Output the [X, Y] coordinate of the center of the cell containing the given text.  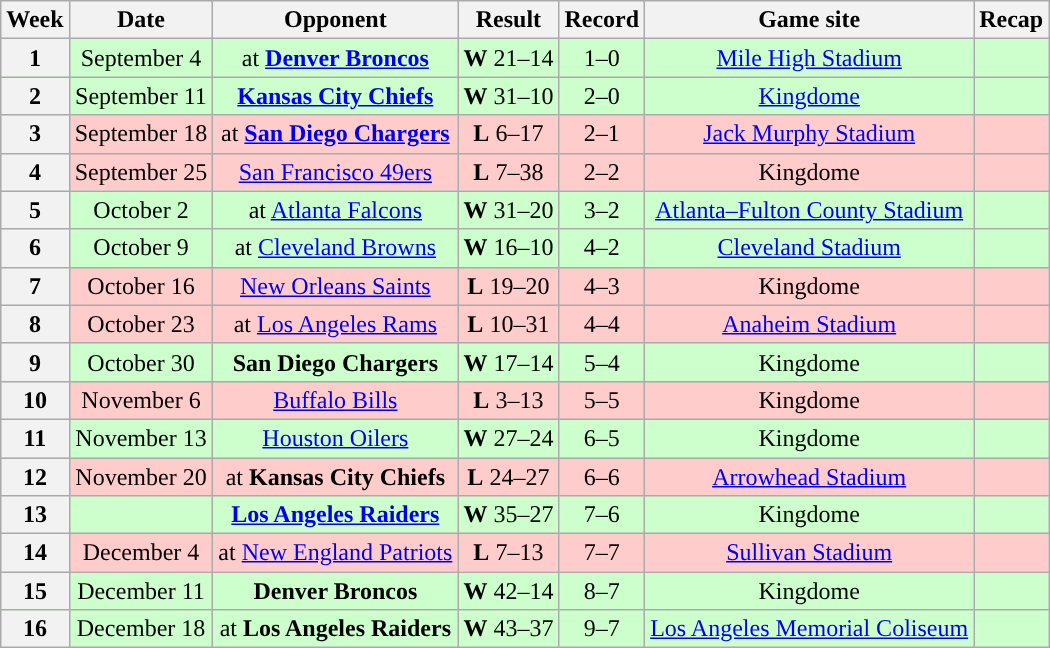
Mile High Stadium [810, 58]
L 7–38 [508, 172]
L 19–20 [508, 286]
7–6 [602, 515]
W 43–37 [508, 629]
7 [35, 286]
W 31–20 [508, 210]
9 [35, 362]
L 3–13 [508, 400]
Anaheim Stadium [810, 324]
at Denver Broncos [336, 58]
6–6 [602, 477]
12 [35, 477]
2–1 [602, 134]
2–2 [602, 172]
October 9 [141, 248]
5–5 [602, 400]
September 4 [141, 58]
2–0 [602, 96]
L 7–13 [508, 553]
1–0 [602, 58]
at San Diego Chargers [336, 134]
13 [35, 515]
4–4 [602, 324]
San Francisco 49ers [336, 172]
11 [35, 438]
December 11 [141, 591]
November 13 [141, 438]
September 25 [141, 172]
Game site [810, 20]
Los Angeles Raiders [336, 515]
9–7 [602, 629]
October 30 [141, 362]
September 18 [141, 134]
4–2 [602, 248]
San Diego Chargers [336, 362]
November 20 [141, 477]
September 11 [141, 96]
W 17–14 [508, 362]
L 6–17 [508, 134]
at Los Angeles Raiders [336, 629]
8 [35, 324]
10 [35, 400]
Atlanta–Fulton County Stadium [810, 210]
at Kansas City Chiefs [336, 477]
at Los Angeles Rams [336, 324]
16 [35, 629]
October 23 [141, 324]
December 4 [141, 553]
Jack Murphy Stadium [810, 134]
8–7 [602, 591]
October 16 [141, 286]
7–7 [602, 553]
5 [35, 210]
W 21–14 [508, 58]
3 [35, 134]
W 35–27 [508, 515]
L 24–27 [508, 477]
W 31–10 [508, 96]
W 42–14 [508, 591]
Buffalo Bills [336, 400]
5–4 [602, 362]
4–3 [602, 286]
Opponent [336, 20]
Kansas City Chiefs [336, 96]
Week [35, 20]
at New England Patriots [336, 553]
November 6 [141, 400]
Arrowhead Stadium [810, 477]
6–5 [602, 438]
W 16–10 [508, 248]
Cleveland Stadium [810, 248]
W 27–24 [508, 438]
Record [602, 20]
at Atlanta Falcons [336, 210]
Denver Broncos [336, 591]
6 [35, 248]
1 [35, 58]
L 10–31 [508, 324]
October 2 [141, 210]
15 [35, 591]
Sullivan Stadium [810, 553]
Los Angeles Memorial Coliseum [810, 629]
Recap [1012, 20]
14 [35, 553]
4 [35, 172]
Result [508, 20]
December 18 [141, 629]
Date [141, 20]
at Cleveland Browns [336, 248]
2 [35, 96]
Houston Oilers [336, 438]
New Orleans Saints [336, 286]
3–2 [602, 210]
